Identify which cell holds the provided text, then report its (x, y) central coordinate. 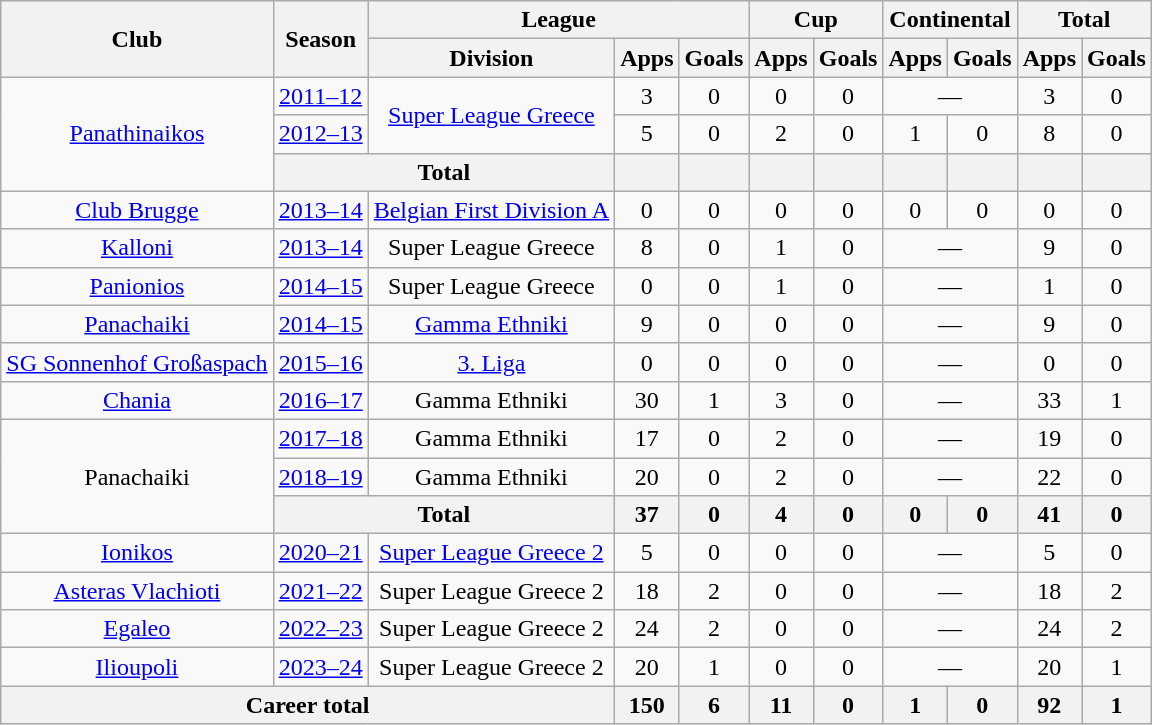
30 (647, 400)
Club (137, 39)
92 (1049, 705)
Career total (308, 705)
4 (781, 515)
19 (1049, 438)
6 (714, 705)
Egaleo (137, 629)
2023–24 (320, 667)
Panathinaikos (137, 134)
2016–17 (320, 400)
Ilioupoli (137, 667)
37 (647, 515)
Ionikos (137, 553)
33 (1049, 400)
2022–23 (320, 629)
2018–19 (320, 477)
2017–18 (320, 438)
Belgian First Division A (491, 210)
3. Liga (491, 362)
Season (320, 39)
Cup (816, 20)
League (558, 20)
22 (1049, 477)
Kalloni (137, 248)
Panionios (137, 286)
150 (647, 705)
Division (491, 58)
11 (781, 705)
Chania (137, 400)
2015–16 (320, 362)
SG Sonnenhof Großaspach (137, 362)
2011–12 (320, 96)
Asteras Vlachioti (137, 591)
Club Brugge (137, 210)
2021–22 (320, 591)
41 (1049, 515)
Continental (950, 20)
2020–21 (320, 553)
17 (647, 438)
2012–13 (320, 134)
